Detect which cell encompasses the target text, then output its [x, y] center coordinate. 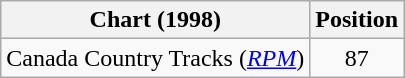
Position [357, 20]
87 [357, 58]
Chart (1998) [156, 20]
Canada Country Tracks (RPM) [156, 58]
